Find where the given text appears and provide that cell's center as [x, y] coordinate. 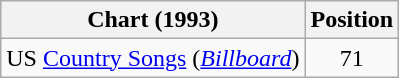
Chart (1993) [153, 20]
71 [352, 58]
US Country Songs (Billboard) [153, 58]
Position [352, 20]
